Detect which cell encompasses the target text, then output its (x, y) center coordinate. 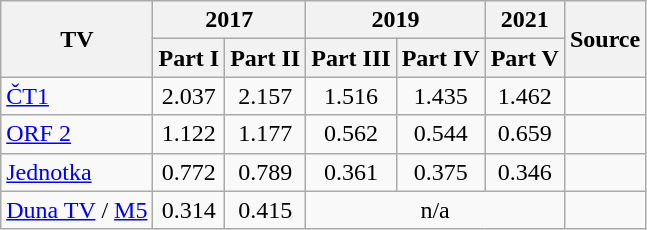
1.122 (189, 134)
1.516 (351, 96)
Part IV (440, 58)
Part III (351, 58)
2.157 (266, 96)
0.346 (524, 172)
Part V (524, 58)
Part II (266, 58)
2017 (230, 20)
ORF 2 (77, 134)
Duna TV / M5 (77, 210)
1.177 (266, 134)
0.659 (524, 134)
ČT1 (77, 96)
0.544 (440, 134)
Part I (189, 58)
0.562 (351, 134)
Source (604, 39)
TV (77, 39)
0.375 (440, 172)
2021 (524, 20)
0.772 (189, 172)
2019 (396, 20)
1.435 (440, 96)
0.415 (266, 210)
0.314 (189, 210)
0.789 (266, 172)
n/a (436, 210)
0.361 (351, 172)
2.037 (189, 96)
1.462 (524, 96)
Jednotka (77, 172)
